Provide the [x, y] coordinate of the cell's center where the given text is located.  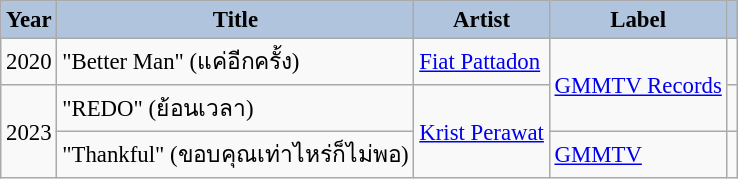
"Thankful" (ขอบคุณเท่าไหร่ก็ไม่พอ) [236, 156]
2020 [29, 62]
Label [638, 20]
Title [236, 20]
"Better Man" (แค่อีกครั้ง) [236, 62]
Fiat Pattadon [482, 62]
"REDO" (ย้อนเวลา) [236, 108]
GMMTV [638, 156]
Artist [482, 20]
GMMTV Records [638, 86]
Year [29, 20]
2023 [29, 132]
Krist Perawat [482, 132]
